Return [X, Y] of the center of cell containing provided text 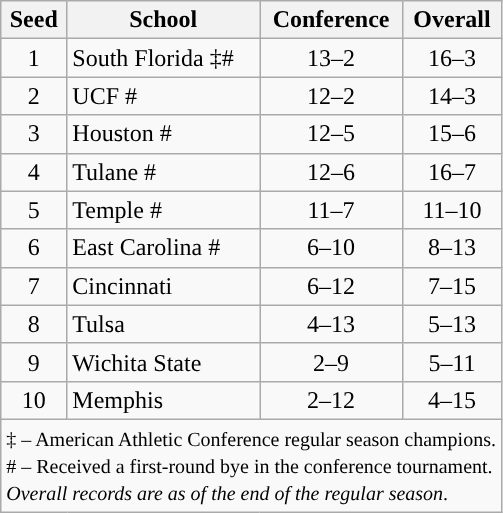
Wichita State [164, 362]
12–2 [332, 96]
East Carolina # [164, 248]
12–6 [332, 172]
6–10 [332, 248]
2–9 [332, 362]
4–15 [452, 400]
3 [34, 134]
16–3 [452, 58]
5–11 [452, 362]
1 [34, 58]
15–6 [452, 134]
7 [34, 286]
Tulane # [164, 172]
7–15 [452, 286]
5 [34, 210]
Temple # [164, 210]
South Florida ‡# [164, 58]
13–2 [332, 58]
10 [34, 400]
8 [34, 324]
14–3 [452, 96]
8–13 [452, 248]
11–7 [332, 210]
6 [34, 248]
Memphis [164, 400]
11–10 [452, 210]
Tulsa [164, 324]
9 [34, 362]
2 [34, 96]
6–12 [332, 286]
16–7 [452, 172]
Overall [452, 20]
2–12 [332, 400]
Seed [34, 20]
Conference [332, 20]
4 [34, 172]
Houston # [164, 134]
12–5 [332, 134]
Cincinnati [164, 286]
4–13 [332, 324]
UCF # [164, 96]
School [164, 20]
5–13 [452, 324]
